Locate the cell with the specified text and output its (x, y) center coordinate. 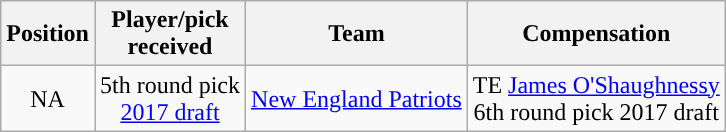
Team (357, 34)
NA (48, 98)
Player/pickreceived (170, 34)
TE James O'Shaughnessy6th round pick 2017 draft (596, 98)
Compensation (596, 34)
Position (48, 34)
New England Patriots (357, 98)
5th round pick2017 draft (170, 98)
